For the text-containing cell, return its midpoint in [X, Y] coordinate format. 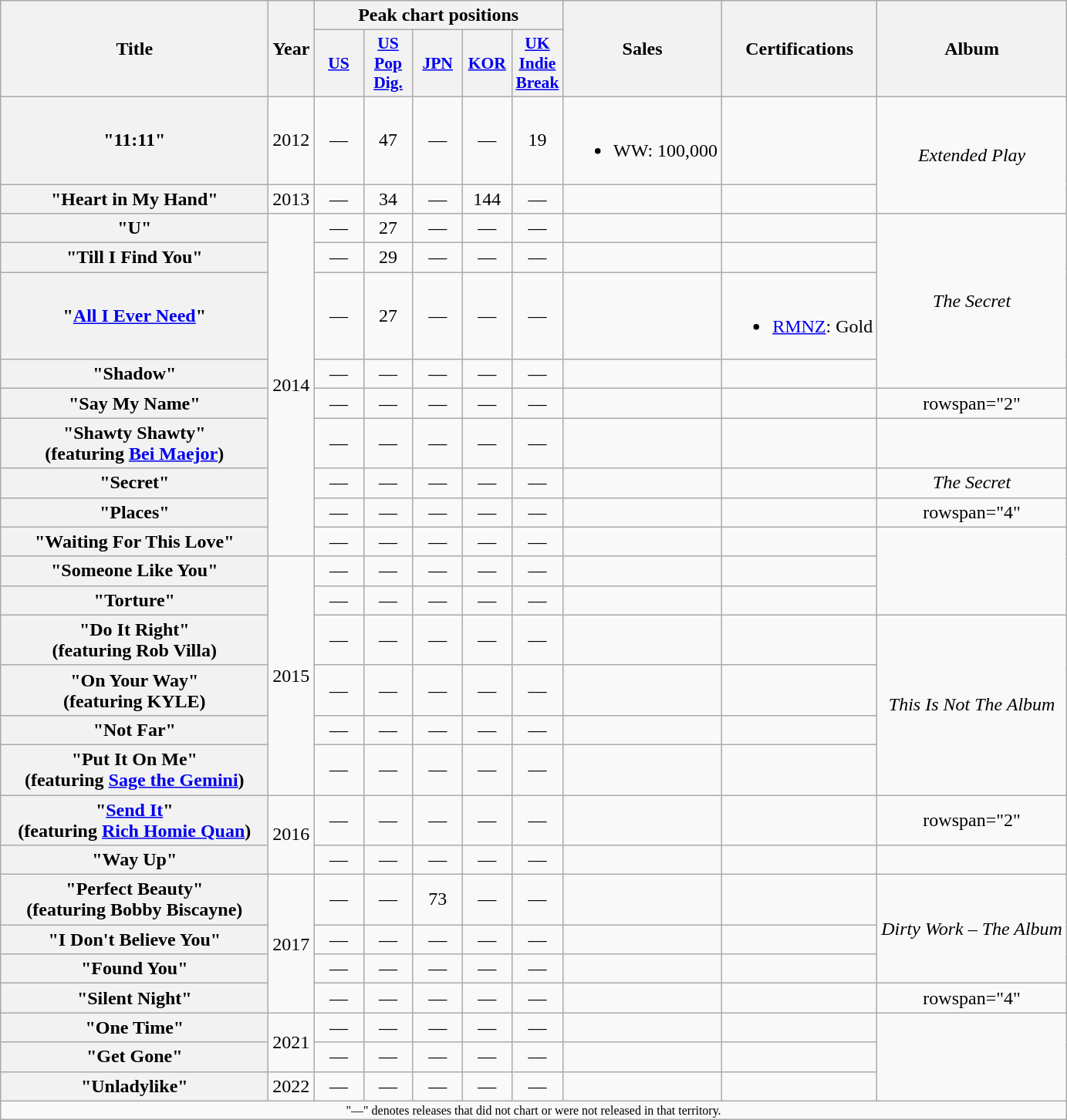
34 [388, 198]
2015 [292, 676]
"Way Up" [134, 860]
29 [388, 258]
Year [292, 49]
Peak chart positions [438, 15]
"Someone Like You" [134, 571]
JPN [437, 63]
"Places" [134, 512]
2013 [292, 198]
"Say My Name" [134, 403]
Extended Play [972, 154]
Sales [642, 49]
Album [972, 49]
KOR [487, 63]
"Heart in My Hand" [134, 198]
WW: 100,000 [642, 140]
"Till I Find You" [134, 258]
"On Your Way" (featuring KYLE) [134, 690]
"11:11" [134, 140]
Title [134, 49]
144 [487, 198]
"Shawty Shawty" (featuring Bei Maejor) [134, 443]
RMNZ: Gold [799, 316]
"All I Ever Need" [134, 316]
"One Time" [134, 1027]
"—" denotes releases that did not chart or were not released in that territory. [534, 1110]
"Do It Right" (featuring Rob Villa) [134, 640]
US [339, 63]
"Waiting For This Love" [134, 541]
"I Don't Believe You" [134, 940]
"Perfect Beauty" (featuring Bobby Biscayne) [134, 899]
"Found You" [134, 969]
"Silent Night" [134, 998]
"Put It On Me" (featuring Sage the Gemini) [134, 770]
"Send It" (featuring Rich Homie Quan) [134, 819]
Certifications [799, 49]
2014 [292, 386]
2012 [292, 140]
"Unladylike" [134, 1086]
UKIndieBreak [537, 63]
47 [388, 140]
This Is Not The Album [972, 705]
19 [537, 140]
"Get Gone" [134, 1057]
Dirty Work – The Album [972, 929]
"Secret" [134, 483]
"Torture" [134, 600]
2017 [292, 944]
2021 [292, 1042]
"Shadow" [134, 374]
"Not Far" [134, 730]
2022 [292, 1086]
73 [437, 899]
2016 [292, 835]
"U" [134, 228]
USPop Dig. [388, 63]
